Provide the (x, y) coordinate of the cell's center where the given text is located.  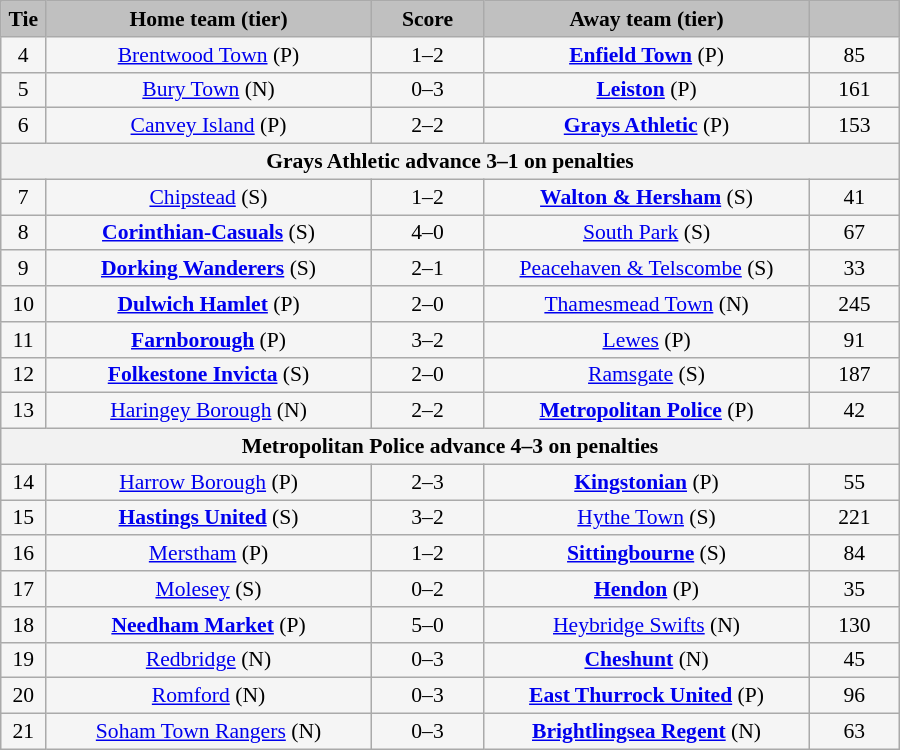
6 (24, 126)
85 (854, 55)
Thamesmead Town (N) (647, 304)
2–3 (427, 482)
4–0 (427, 233)
Merstham (P) (209, 554)
10 (24, 304)
Farnborough (P) (209, 340)
20 (24, 696)
21 (24, 732)
19 (24, 660)
7 (24, 197)
35 (854, 589)
4 (24, 55)
Brentwood Town (P) (209, 55)
East Thurrock United (P) (647, 696)
96 (854, 696)
Walton & Hersham (S) (647, 197)
18 (24, 625)
Metropolitan Police advance 4–3 on penalties (450, 447)
161 (854, 90)
Chipstead (S) (209, 197)
Cheshunt (N) (647, 660)
153 (854, 126)
Corinthian-Casuals (S) (209, 233)
Folkestone Invicta (S) (209, 375)
Kingstonian (P) (647, 482)
8 (24, 233)
Away team (tier) (647, 19)
14 (24, 482)
Sittingbourne (S) (647, 554)
Hythe Town (S) (647, 518)
Hastings United (S) (209, 518)
Canvey Island (P) (209, 126)
221 (854, 518)
Dulwich Hamlet (P) (209, 304)
Molesey (S) (209, 589)
16 (24, 554)
Soham Town Rangers (N) (209, 732)
2–1 (427, 269)
13 (24, 411)
0–2 (427, 589)
Bury Town (N) (209, 90)
Heybridge Swifts (N) (647, 625)
33 (854, 269)
5 (24, 90)
245 (854, 304)
Enfield Town (P) (647, 55)
12 (24, 375)
11 (24, 340)
55 (854, 482)
Peacehaven & Telscombe (S) (647, 269)
Haringey Borough (N) (209, 411)
Brightlingsea Regent (N) (647, 732)
45 (854, 660)
63 (854, 732)
187 (854, 375)
Home team (tier) (209, 19)
130 (854, 625)
5–0 (427, 625)
Grays Athletic (P) (647, 126)
15 (24, 518)
Grays Athletic advance 3–1 on penalties (450, 162)
Hendon (P) (647, 589)
Ramsgate (S) (647, 375)
Redbridge (N) (209, 660)
Harrow Borough (P) (209, 482)
42 (854, 411)
84 (854, 554)
South Park (S) (647, 233)
Leiston (P) (647, 90)
9 (24, 269)
Score (427, 19)
Romford (N) (209, 696)
Tie (24, 19)
91 (854, 340)
Metropolitan Police (P) (647, 411)
41 (854, 197)
Lewes (P) (647, 340)
Dorking Wanderers (S) (209, 269)
67 (854, 233)
Needham Market (P) (209, 625)
17 (24, 589)
